From the cell containing the given text, extract its center point as (x, y) coordinate. 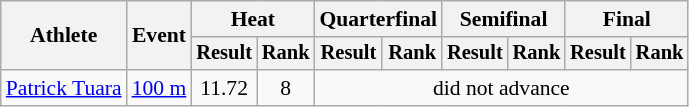
Event (160, 36)
Final (626, 19)
8 (286, 88)
Patrick Tuara (64, 88)
Quarterfinal (378, 19)
Athlete (64, 36)
100 m (160, 88)
11.72 (224, 88)
did not advance (501, 88)
Heat (252, 19)
Semifinal (504, 19)
